Detect which cell encompasses the target text, then output its (X, Y) center coordinate. 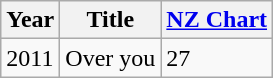
Over you (110, 58)
Year (30, 20)
27 (217, 58)
Title (110, 20)
2011 (30, 58)
NZ Chart (217, 20)
